Output the (x, y) coordinate of the center of the cell containing the given text.  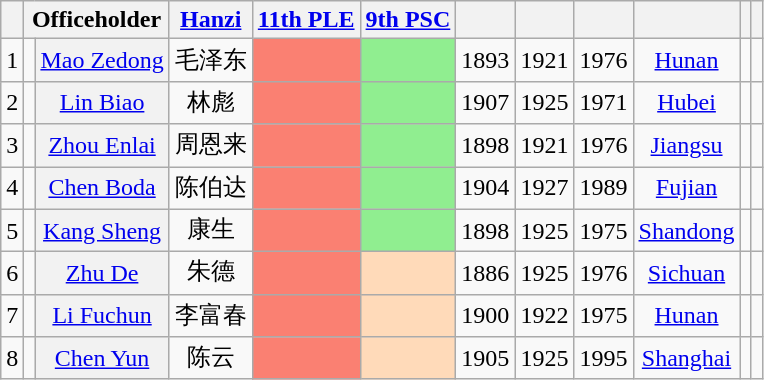
Shandong (686, 230)
Chen Yun (102, 358)
1989 (604, 188)
3 (12, 146)
6 (12, 274)
朱德 (210, 274)
康生 (210, 230)
Mao Zedong (102, 60)
Li Fuchun (102, 316)
1 (12, 60)
1922 (544, 316)
11th PLE (306, 20)
1971 (604, 102)
Sichuan (686, 274)
1904 (486, 188)
陈伯达 (210, 188)
Fujian (686, 188)
毛泽东 (210, 60)
李富春 (210, 316)
8 (12, 358)
2 (12, 102)
Kang Sheng (102, 230)
1905 (486, 358)
Jiangsu (686, 146)
Officeholder (96, 20)
Zhou Enlai (102, 146)
1907 (486, 102)
Hubei (686, 102)
7 (12, 316)
1927 (544, 188)
4 (12, 188)
林彪 (210, 102)
Zhu De (102, 274)
9th PSC (408, 20)
5 (12, 230)
1886 (486, 274)
Lin Biao (102, 102)
Shanghai (686, 358)
陈云 (210, 358)
1893 (486, 60)
周恩来 (210, 146)
Chen Boda (102, 188)
1995 (604, 358)
1900 (486, 316)
Hanzi (210, 20)
